Search for the cell housing the specified text and yield its (X, Y) center coordinate. 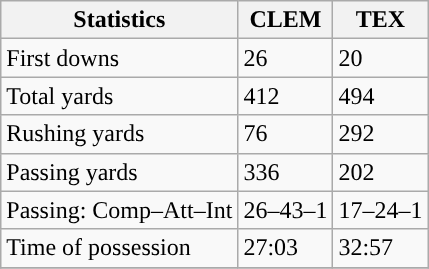
Passing yards (120, 172)
494 (380, 96)
412 (286, 96)
TEX (380, 20)
202 (380, 172)
32:57 (380, 248)
292 (380, 134)
27:03 (286, 248)
Passing: Comp–Att–Int (120, 210)
20 (380, 58)
Time of possession (120, 248)
17–24–1 (380, 210)
336 (286, 172)
26 (286, 58)
Statistics (120, 20)
CLEM (286, 20)
First downs (120, 58)
Total yards (120, 96)
26–43–1 (286, 210)
Rushing yards (120, 134)
76 (286, 134)
